Scan for the cell matching the given text and deliver its [x, y] coordinate at center. 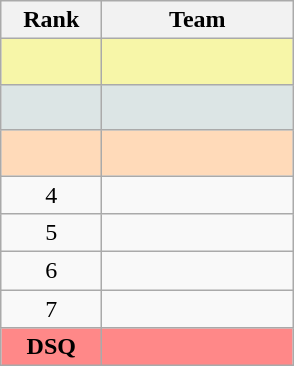
Rank [52, 20]
5 [52, 233]
4 [52, 195]
Team [198, 20]
DSQ [52, 347]
7 [52, 309]
6 [52, 271]
